Locate the cell with the specified text and output its (x, y) center coordinate. 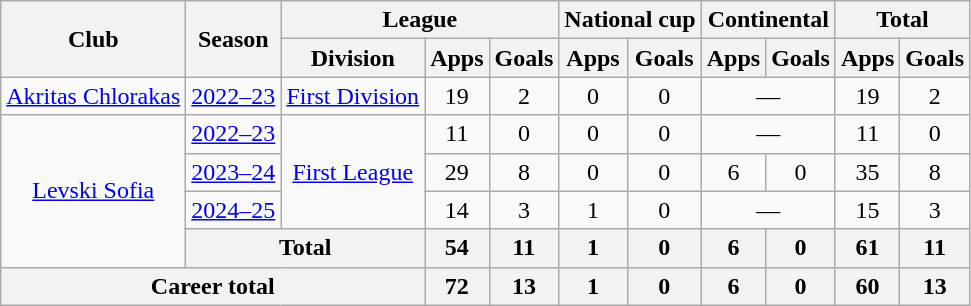
First Division (353, 96)
61 (867, 248)
15 (867, 210)
Continental (768, 20)
2024–25 (234, 210)
35 (867, 172)
Club (94, 39)
Levski Sofia (94, 191)
National cup (630, 20)
Season (234, 39)
Akritas Chlorakas (94, 96)
29 (457, 172)
60 (867, 286)
League (420, 20)
72 (457, 286)
14 (457, 210)
First League (353, 172)
54 (457, 248)
Division (353, 58)
2023–24 (234, 172)
Career total (213, 286)
